Identify which cell holds the provided text, then report its [x, y] central coordinate. 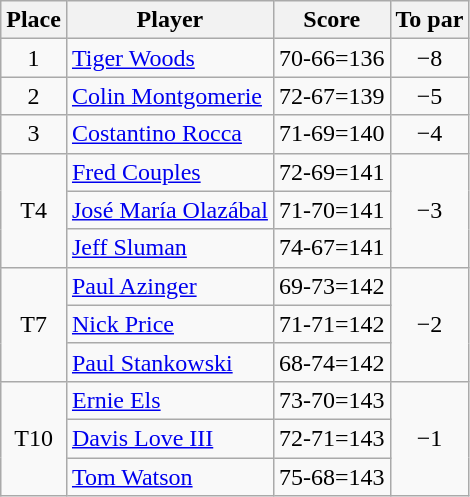
3 [34, 134]
Paul Azinger [170, 286]
Davis Love III [170, 438]
Paul Stankowski [170, 362]
2 [34, 96]
Player [170, 20]
−2 [430, 324]
Tom Watson [170, 477]
T10 [34, 438]
To par [430, 20]
Jeff Sluman [170, 248]
−8 [430, 58]
71-69=140 [332, 134]
Score [332, 20]
75-68=143 [332, 477]
José María Olazábal [170, 210]
Place [34, 20]
73-70=143 [332, 400]
72-69=141 [332, 172]
68-74=142 [332, 362]
Ernie Els [170, 400]
Fred Couples [170, 172]
Nick Price [170, 324]
1 [34, 58]
72-67=139 [332, 96]
69-73=142 [332, 286]
T4 [34, 210]
70-66=136 [332, 58]
−5 [430, 96]
71-71=142 [332, 324]
−4 [430, 134]
Colin Montgomerie [170, 96]
Costantino Rocca [170, 134]
T7 [34, 324]
72-71=143 [332, 438]
71-70=141 [332, 210]
Tiger Woods [170, 58]
−1 [430, 438]
74-67=141 [332, 248]
−3 [430, 210]
